Scan for the cell matching the given text and deliver its (X, Y) coordinate at center. 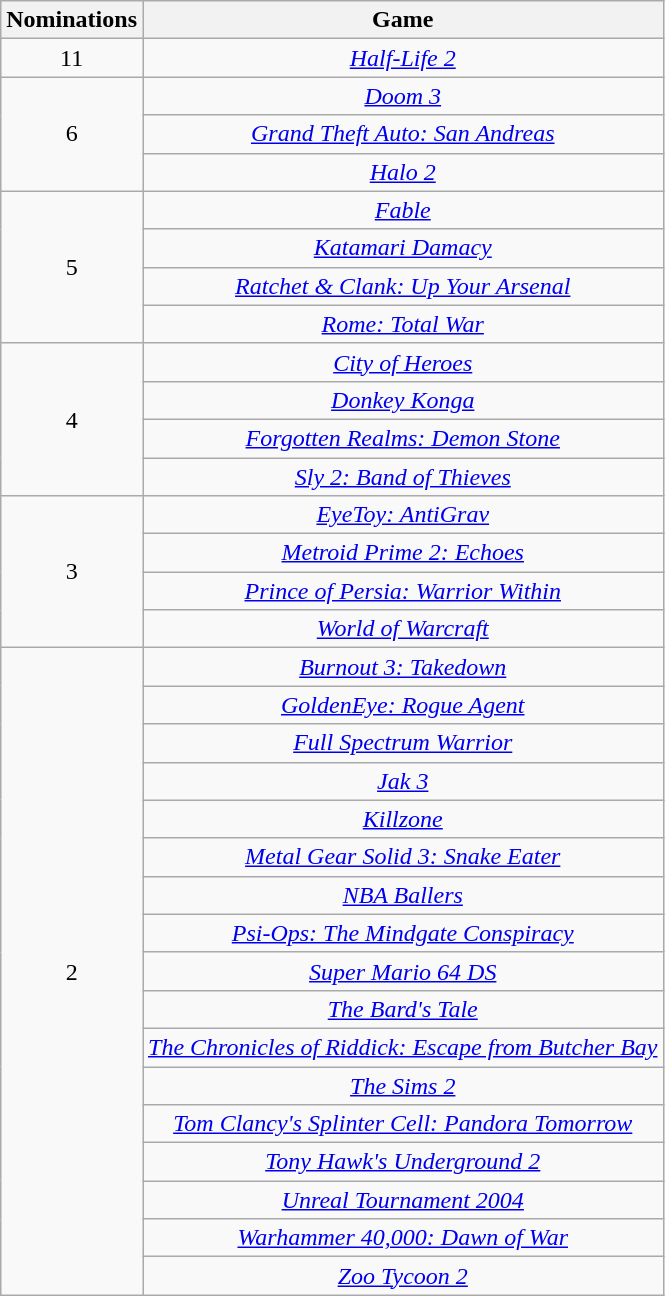
The Sims 2 (402, 1085)
Donkey Konga (402, 400)
2 (72, 972)
5 (72, 267)
4 (72, 419)
11 (72, 58)
Half-Life 2 (402, 58)
Doom 3 (402, 96)
Zoo Tycoon 2 (402, 1276)
Unreal Tournament 2004 (402, 1200)
Game (402, 20)
Halo 2 (402, 172)
EyeToy: AntiGrav (402, 515)
Nominations (72, 20)
Prince of Persia: Warrior Within (402, 591)
Metroid Prime 2: Echoes (402, 553)
Psi-Ops: The Mindgate Conspiracy (402, 933)
Warhammer 40,000: Dawn of War (402, 1238)
Burnout 3: Takedown (402, 667)
Rome: Total War (402, 324)
Metal Gear Solid 3: Snake Eater (402, 857)
Full Spectrum Warrior (402, 743)
World of Warcraft (402, 629)
GoldenEye: Rogue Agent (402, 705)
Katamari Damacy (402, 248)
Grand Theft Auto: San Andreas (402, 134)
6 (72, 134)
3 (72, 572)
Tom Clancy's Splinter Cell: Pandora Tomorrow (402, 1124)
NBA Ballers (402, 895)
The Bard's Tale (402, 1009)
Jak 3 (402, 781)
Sly 2: Band of Thieves (402, 477)
Tony Hawk's Underground 2 (402, 1162)
City of Heroes (402, 362)
Fable (402, 210)
The Chronicles of Riddick: Escape from Butcher Bay (402, 1047)
Ratchet & Clank: Up Your Arsenal (402, 286)
Killzone (402, 819)
Super Mario 64 DS (402, 971)
Forgotten Realms: Demon Stone (402, 438)
